Return the (x, y) coordinate for the center point of the cell that contains the specified text.  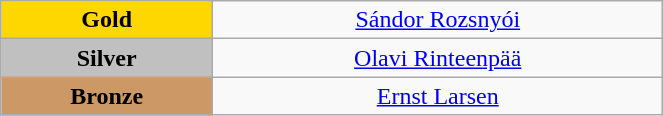
Silver (107, 58)
Ernst Larsen (438, 96)
Sándor Rozsnyói (438, 20)
Bronze (107, 96)
Gold (107, 20)
Olavi Rinteenpää (438, 58)
